Scan for the cell matching the given text and deliver its [x, y] coordinate at center. 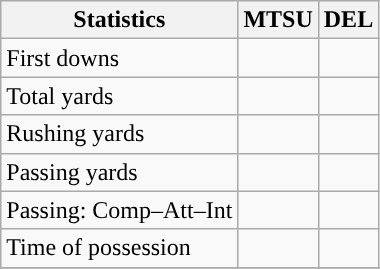
Total yards [120, 96]
MTSU [278, 20]
Passing yards [120, 172]
Time of possession [120, 248]
Rushing yards [120, 134]
First downs [120, 58]
Passing: Comp–Att–Int [120, 210]
DEL [348, 20]
Statistics [120, 20]
